Capture the cell that displays the provided text and extract its [x, y] central coordinate. 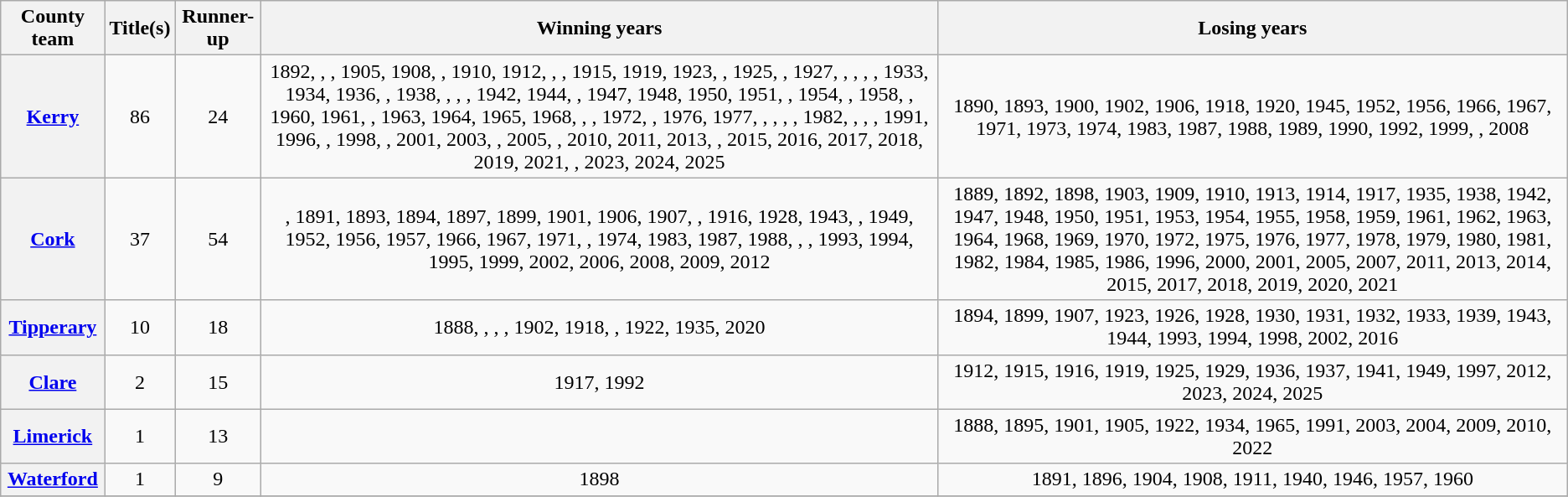
Limerick [53, 436]
2 [140, 382]
13 [218, 436]
54 [218, 239]
37 [140, 239]
County team [53, 28]
Runner-up [218, 28]
1888, 1895, 1901, 1905, 1922, 1934, 1965, 1991, 2003, 2004, 2009, 2010, 2022 [1252, 436]
1912, 1915, 1916, 1919, 1925, 1929, 1936, 1937, 1941, 1949, 1997, 2012, 2023, 2024, 2025 [1252, 382]
1898 [599, 479]
Cork [53, 239]
9 [218, 479]
1894, 1899, 1907, 1923, 1926, 1928, 1930, 1931, 1932, 1933, 1939, 1943, 1944, 1993, 1994, 1998, 2002, 2016 [1252, 327]
1917, 1992 [599, 382]
1890, 1893, 1900, 1902, 1906, 1918, 1920, 1945, 1952, 1956, 1966, 1967, 1971, 1973, 1974, 1983, 1987, 1988, 1989, 1990, 1992, 1999, , 2008 [1252, 116]
24 [218, 116]
1891, 1896, 1904, 1908, 1911, 1940, 1946, 1957, 1960 [1252, 479]
18 [218, 327]
Kerry [53, 116]
10 [140, 327]
1888, , , , 1902, 1918, , 1922, 1935, 2020 [599, 327]
15 [218, 382]
Waterford [53, 479]
Title(s) [140, 28]
86 [140, 116]
Tipperary [53, 327]
Clare [53, 382]
Losing years [1252, 28]
Winning years [599, 28]
